From the cell containing the given text, extract its center point as (x, y) coordinate. 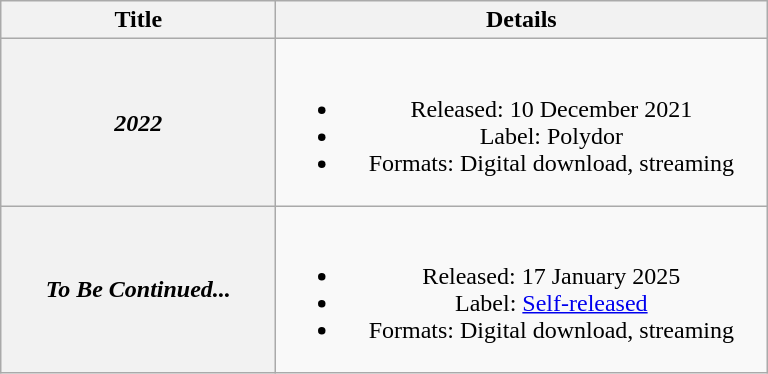
Released: 10 December 2021Label: PolydorFormats: Digital download, streaming (522, 122)
Details (522, 20)
Title (138, 20)
2022 (138, 122)
Released: 17 January 2025Label: Self-releasedFormats: Digital download, streaming (522, 290)
To Be Continued... (138, 290)
